Return [x, y] of the center of cell containing provided text 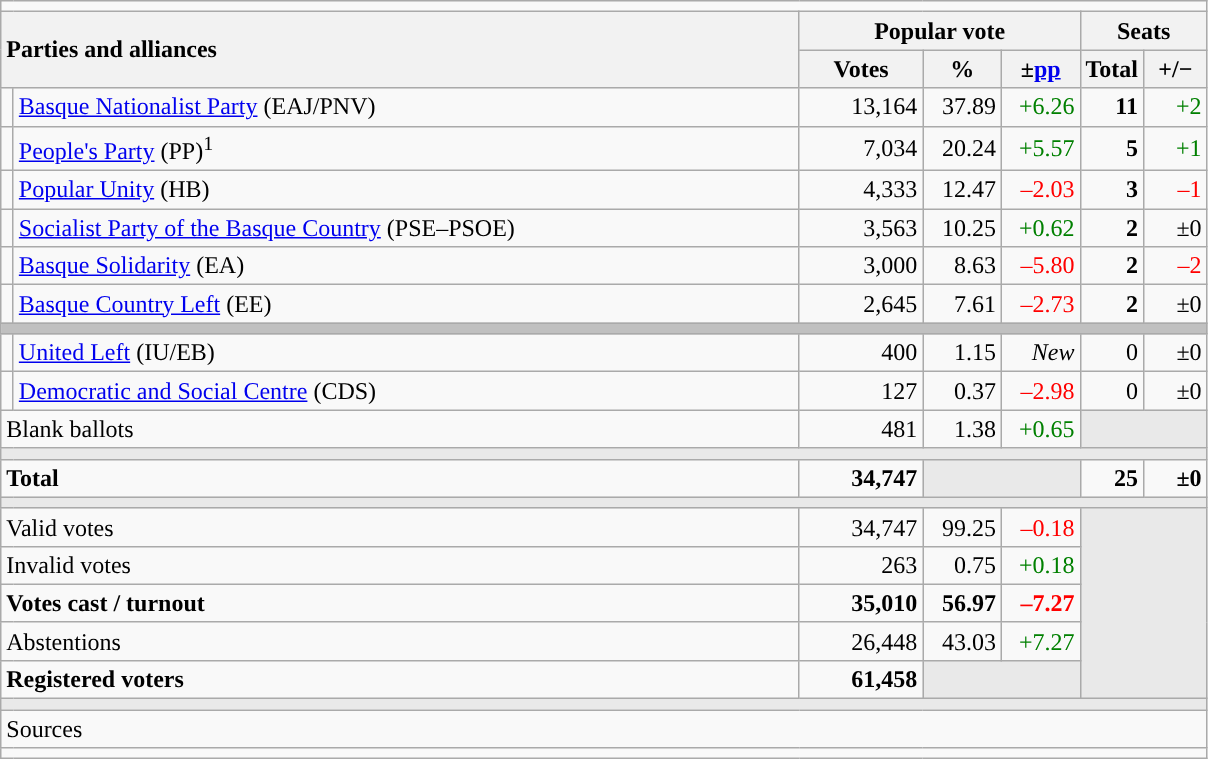
–2.98 [1040, 391]
Basque Nationalist Party (EAJ/PNV) [406, 107]
3,000 [861, 266]
35,010 [861, 603]
56.97 [962, 603]
25 [1112, 478]
New [1040, 353]
–7.27 [1040, 603]
481 [861, 429]
7,034 [861, 148]
263 [861, 565]
2,645 [861, 304]
99.25 [962, 527]
United Left (IU/EB) [406, 353]
5 [1112, 148]
–0.18 [1040, 527]
Registered voters [400, 679]
+7.27 [1040, 641]
Democratic and Social Centre (CDS) [406, 391]
20.24 [962, 148]
Basque Solidarity (EA) [406, 266]
–2.03 [1040, 190]
Popular Unity (HB) [406, 190]
7.61 [962, 304]
3 [1112, 190]
+1 [1176, 148]
–5.80 [1040, 266]
1.38 [962, 429]
Invalid votes [400, 565]
+6.26 [1040, 107]
8.63 [962, 266]
% [962, 69]
127 [861, 391]
11 [1112, 107]
Votes [861, 69]
61,458 [861, 679]
26,448 [861, 641]
–1 [1176, 190]
Sources [604, 729]
Seats [1144, 31]
4,333 [861, 190]
Votes cast / turnout [400, 603]
+0.65 [1040, 429]
+/− [1176, 69]
–2.73 [1040, 304]
12.47 [962, 190]
400 [861, 353]
+5.57 [1040, 148]
0.75 [962, 565]
±pp [1040, 69]
10.25 [962, 228]
1.15 [962, 353]
–2 [1176, 266]
43.03 [962, 641]
Blank ballots [400, 429]
0.37 [962, 391]
Valid votes [400, 527]
+0.18 [1040, 565]
People's Party (PP)1 [406, 148]
37.89 [962, 107]
Popular vote [940, 31]
Basque Country Left (EE) [406, 304]
13,164 [861, 107]
Socialist Party of the Basque Country (PSE–PSOE) [406, 228]
+0.62 [1040, 228]
3,563 [861, 228]
+2 [1176, 107]
Parties and alliances [400, 50]
Abstentions [400, 641]
